Provide the (x, y) coordinate of the cell's center where the given text is located.  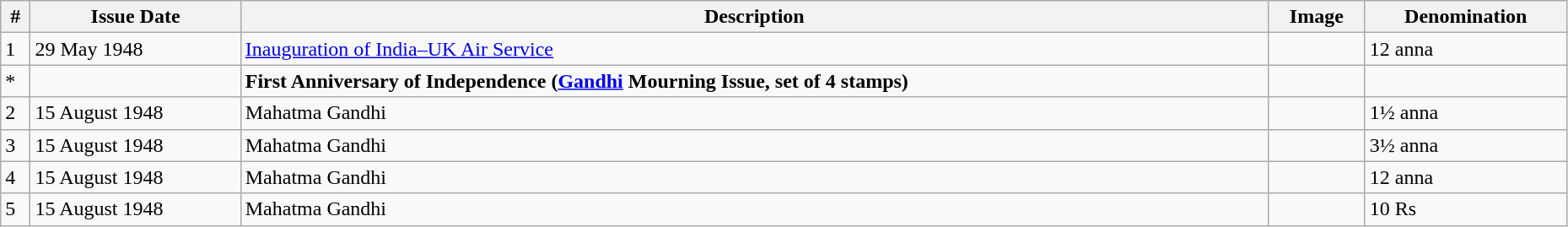
1 (15, 49)
29 May 1948 (135, 49)
4 (15, 177)
Denomination (1466, 17)
Issue Date (135, 17)
Inauguration of India–UK Air Service (754, 49)
# (15, 17)
3 (15, 145)
5 (15, 209)
First Anniversary of Independence (Gandhi Mourning Issue, set of 4 stamps) (754, 81)
* (15, 81)
Image (1317, 17)
2 (15, 113)
Description (754, 17)
1½ anna (1466, 113)
3½ anna (1466, 145)
10 Rs (1466, 209)
